Extract the [X, Y] coordinate from the center of the cell holding the provided text.  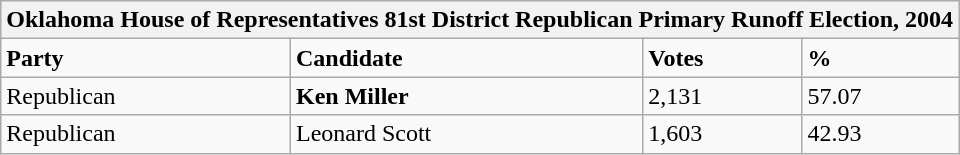
57.07 [880, 96]
% [880, 58]
Leonard Scott [466, 134]
Candidate [466, 58]
Ken Miller [466, 96]
Party [146, 58]
1,603 [722, 134]
2,131 [722, 96]
Votes [722, 58]
42.93 [880, 134]
Oklahoma House of Representatives 81st District Republican Primary Runoff Election, 2004 [480, 20]
